For the text-containing cell, return its midpoint in [x, y] coordinate format. 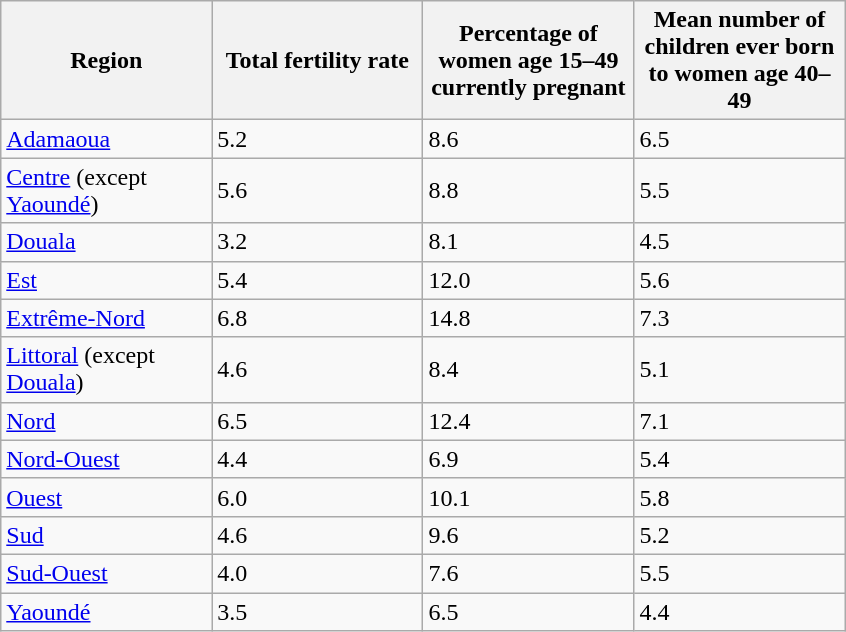
Est [106, 280]
Littoral (except Douala) [106, 370]
Extrême-Nord [106, 318]
6.0 [318, 497]
12.0 [528, 280]
Centre (except Yaoundé) [106, 190]
5.8 [740, 497]
8.8 [528, 190]
12.4 [528, 421]
7.6 [528, 573]
Percentage of women age 15–49 currently pregnant [528, 60]
3.5 [318, 611]
7.3 [740, 318]
8.6 [528, 139]
Nord-Ouest [106, 459]
Sud-Ouest [106, 573]
6.9 [528, 459]
Total fertility rate [318, 60]
4.0 [318, 573]
8.4 [528, 370]
Mean number of children ever born to women age 40–49 [740, 60]
10.1 [528, 497]
14.8 [528, 318]
8.1 [528, 242]
Douala [106, 242]
9.6 [528, 535]
Ouest [106, 497]
Adamaoua [106, 139]
6.8 [318, 318]
3.2 [318, 242]
Nord [106, 421]
Sud [106, 535]
7.1 [740, 421]
4.5 [740, 242]
Yaoundé [106, 611]
5.1 [740, 370]
Region [106, 60]
